Search for the cell housing the specified text and yield its (x, y) center coordinate. 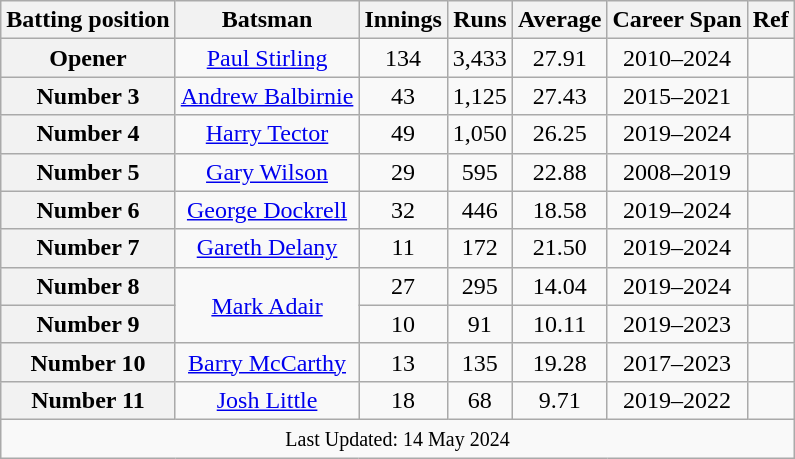
10.11 (560, 324)
595 (480, 172)
172 (480, 248)
Career Span (677, 20)
George Dockrell (267, 210)
32 (403, 210)
Number 4 (88, 134)
Batsman (267, 20)
68 (480, 400)
Barry McCarthy (267, 362)
1,050 (480, 134)
Harry Tector (267, 134)
27.43 (560, 96)
27.91 (560, 58)
Opener (88, 58)
91 (480, 324)
26.25 (560, 134)
2017–2023 (677, 362)
2010–2024 (677, 58)
134 (403, 58)
18 (403, 400)
43 (403, 96)
13 (403, 362)
446 (480, 210)
2008–2019 (677, 172)
Number 6 (88, 210)
135 (480, 362)
Number 3 (88, 96)
Josh Little (267, 400)
Number 8 (88, 286)
Gary Wilson (267, 172)
2015–2021 (677, 96)
49 (403, 134)
19.28 (560, 362)
Number 7 (88, 248)
2019–2023 (677, 324)
Innings (403, 20)
Runs (480, 20)
Number 9 (88, 324)
Last Updated: 14 May 2024 (398, 438)
21.50 (560, 248)
29 (403, 172)
Number 11 (88, 400)
11 (403, 248)
Average (560, 20)
2019–2022 (677, 400)
Mark Adair (267, 305)
295 (480, 286)
Gareth Delany (267, 248)
Paul Stirling (267, 58)
22.88 (560, 172)
9.71 (560, 400)
Batting position (88, 20)
3,433 (480, 58)
27 (403, 286)
Ref (770, 20)
Andrew Balbirnie (267, 96)
1,125 (480, 96)
14.04 (560, 286)
Number 10 (88, 362)
18.58 (560, 210)
Number 5 (88, 172)
10 (403, 324)
